Find where the given text appears and provide that cell's center as (x, y) coordinate. 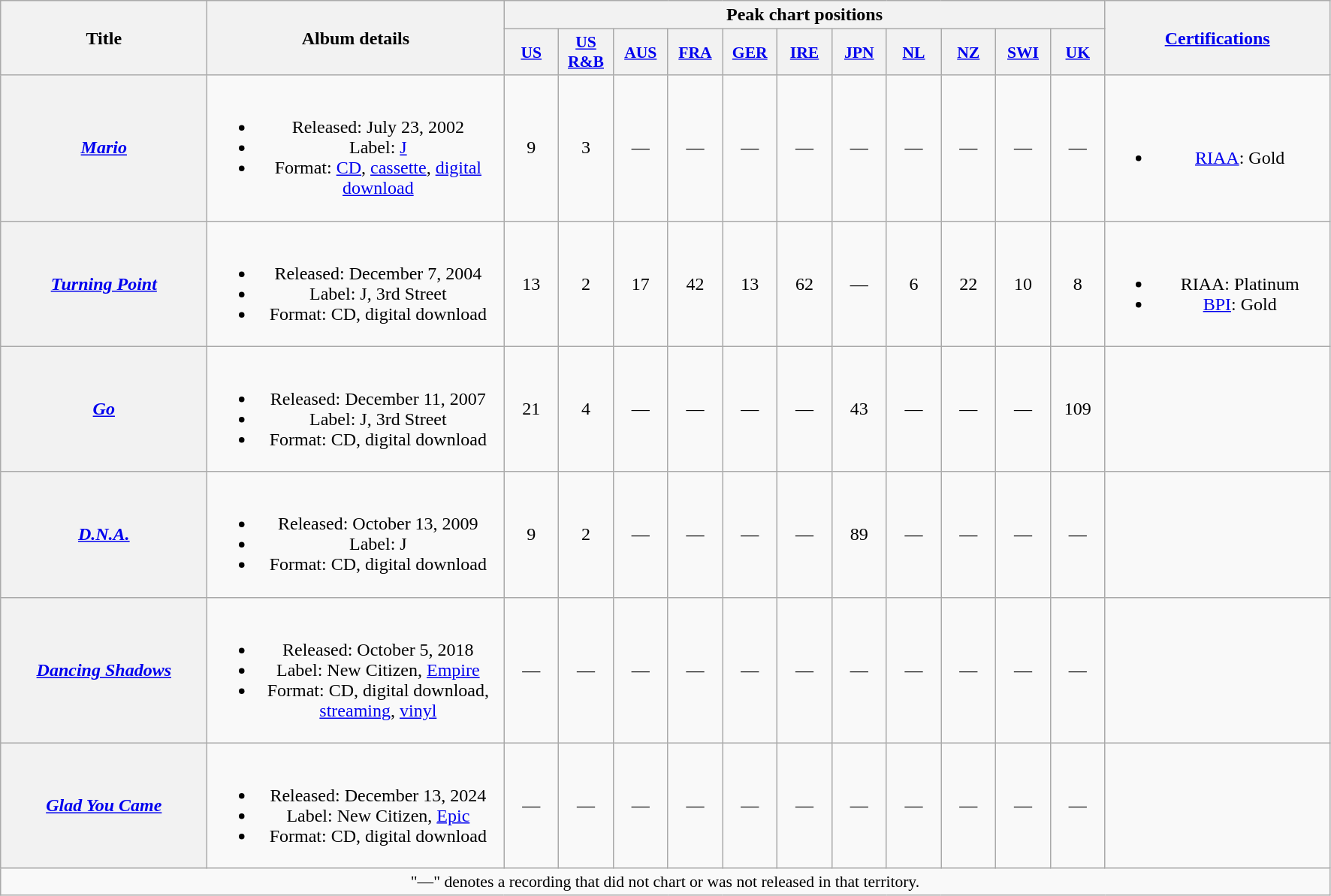
D.N.A. (104, 535)
22 (969, 284)
8 (1077, 284)
AUS (640, 53)
IRE (805, 53)
Released: December 11, 2007Label: J, 3rd StreetFormat: CD, digital download (356, 409)
Released: December 13, 2024Label: New Citizen, EpicFormat: CD, digital download (356, 805)
GER (750, 53)
Glad You Came (104, 805)
109 (1077, 409)
10 (1023, 284)
RIAA: Gold (1217, 148)
FRA (696, 53)
US (532, 53)
Go (104, 409)
3 (586, 148)
Released: July 23, 2002Label: JFormat: CD, cassette, digital download (356, 148)
UK (1077, 53)
Dancing Shadows (104, 670)
89 (859, 535)
US R&B (586, 53)
21 (532, 409)
NZ (969, 53)
42 (696, 284)
Album details (356, 38)
Released: December 7, 2004Label: J, 3rd StreetFormat: CD, digital download (356, 284)
Mario (104, 148)
Peak chart positions (804, 15)
Title (104, 38)
43 (859, 409)
Turning Point (104, 284)
JPN (859, 53)
"—" denotes a recording that did not chart or was not released in that territory. (665, 882)
17 (640, 284)
RIAA: PlatinumBPI: Gold (1217, 284)
Certifications (1217, 38)
6 (913, 284)
4 (586, 409)
Released: October 5, 2018Label: New Citizen, EmpireFormat: CD, digital download, streaming, vinyl (356, 670)
NL (913, 53)
62 (805, 284)
Released: October 13, 2009Label: JFormat: CD, digital download (356, 535)
SWI (1023, 53)
